Output the [X, Y] coordinate of the center of the cell containing the given text.  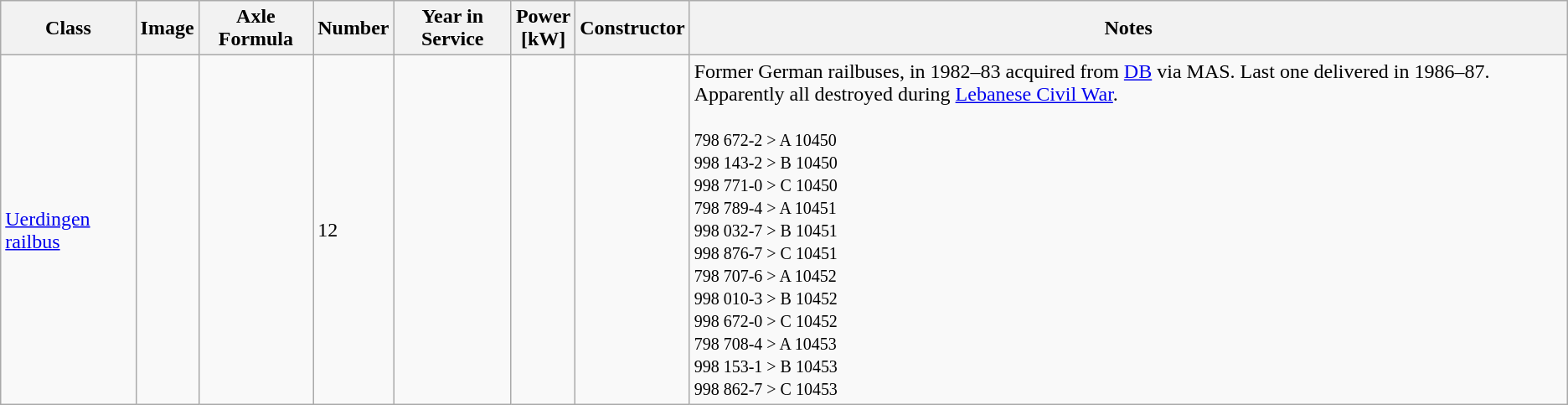
Axle Formula [256, 29]
Constructor [632, 29]
Uerdingen railbus [69, 230]
Year in Service [452, 29]
Class [69, 29]
Power[kW] [543, 29]
Notes [1128, 29]
12 [353, 230]
Image [168, 29]
Number [353, 29]
